Find where the given text appears and provide that cell's center as [X, Y] coordinate. 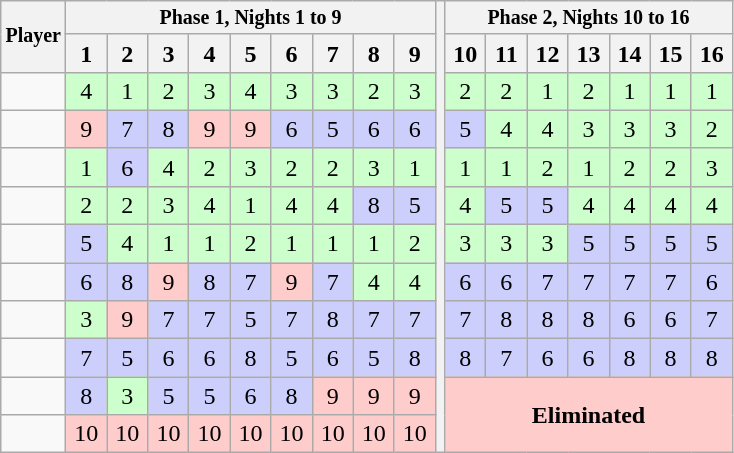
Phase 1, Nights 1 to 9 [251, 18]
16 [712, 53]
14 [630, 53]
11 [506, 53]
Player [34, 37]
Phase 2, Nights 10 to 16 [588, 18]
12 [548, 53]
15 [670, 53]
13 [588, 53]
Eliminated [588, 415]
